Extract the [x, y] coordinate from the center of the cell holding the provided text.  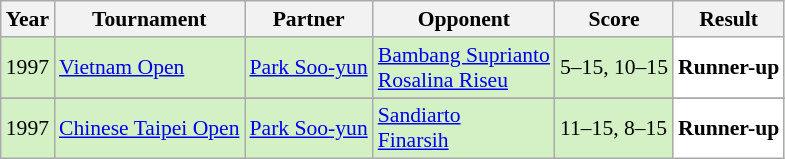
Year [28, 19]
Partner [308, 19]
Bambang Suprianto Rosalina Riseu [464, 68]
Score [614, 19]
Opponent [464, 19]
Chinese Taipei Open [149, 128]
5–15, 10–15 [614, 68]
Vietnam Open [149, 68]
Sandiarto Finarsih [464, 128]
Tournament [149, 19]
Result [728, 19]
11–15, 8–15 [614, 128]
